Search for the cell housing the specified text and yield its [x, y] center coordinate. 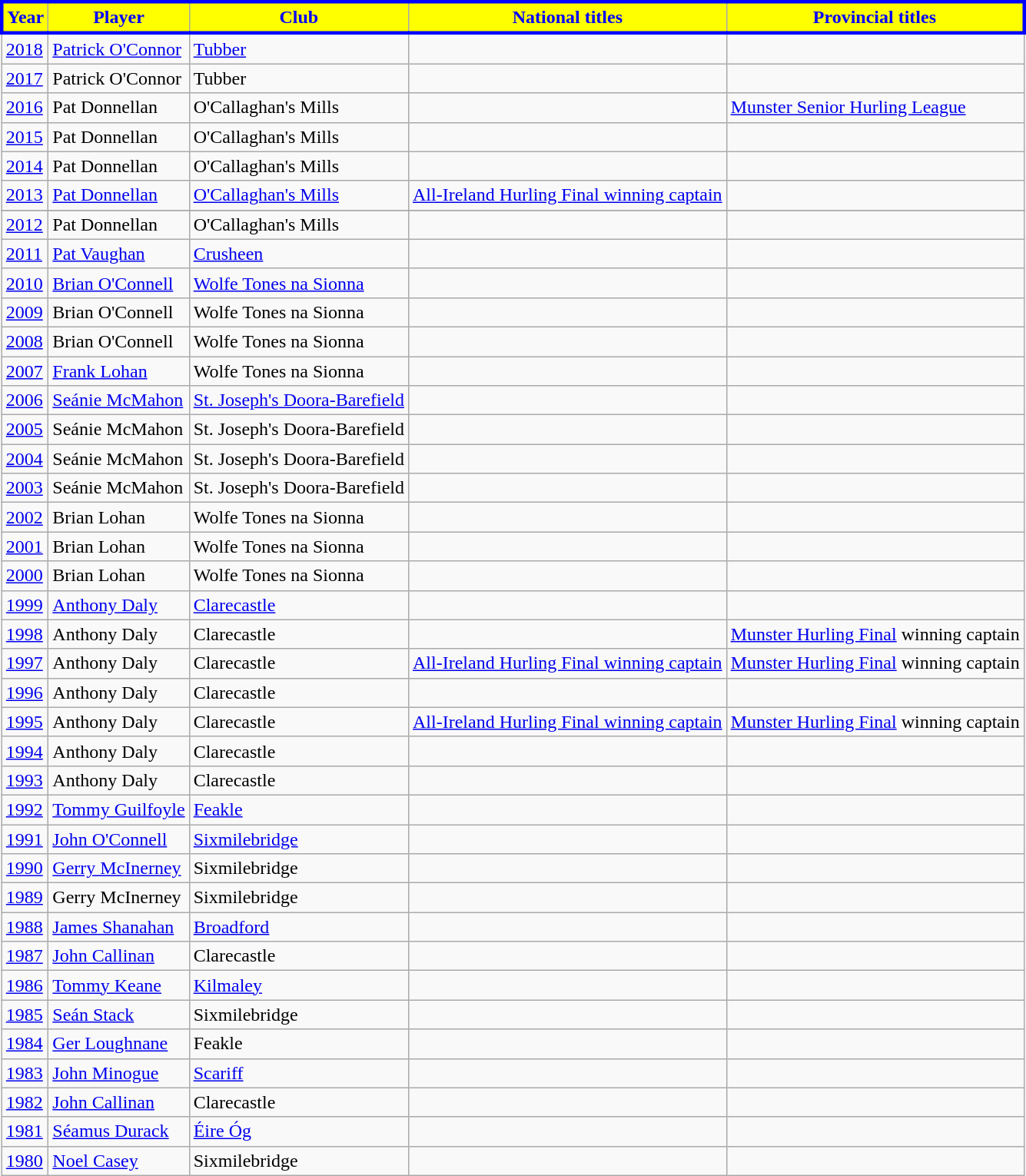
2005 [25, 430]
2013 [25, 195]
1987 [25, 956]
1992 [25, 809]
2010 [25, 283]
Scariff [298, 1073]
Provincial titles [875, 17]
1998 [25, 634]
James Shanahan [118, 927]
Player [118, 17]
2004 [25, 459]
2014 [25, 166]
Séamus Durack [118, 1131]
1986 [25, 985]
1996 [25, 693]
2017 [25, 78]
2006 [25, 400]
John O'Connell [118, 839]
2008 [25, 341]
1981 [25, 1131]
2016 [25, 108]
Frank Lohan [118, 371]
Ger Loughnane [118, 1044]
2018 [25, 48]
Crusheen [298, 254]
Pat Vaughan [118, 254]
Tommy Guilfoyle [118, 809]
1995 [25, 722]
Seán Stack [118, 1015]
John Minogue [118, 1073]
Year [25, 17]
1997 [25, 663]
1983 [25, 1073]
Tommy Keane [118, 985]
1990 [25, 869]
1999 [25, 605]
2001 [25, 546]
Noel Casey [118, 1161]
1980 [25, 1161]
2011 [25, 254]
Éire Óg [298, 1131]
2003 [25, 488]
Club [298, 17]
2007 [25, 371]
Kilmaley [298, 985]
1994 [25, 751]
2012 [25, 224]
Broadford [298, 927]
1991 [25, 839]
1993 [25, 780]
1985 [25, 1015]
Munster Senior Hurling League [875, 108]
1984 [25, 1044]
1989 [25, 898]
2000 [25, 576]
2009 [25, 312]
1988 [25, 927]
National titles [567, 17]
2015 [25, 137]
1982 [25, 1102]
2002 [25, 517]
